Detect which cell encompasses the target text, then output its (X, Y) center coordinate. 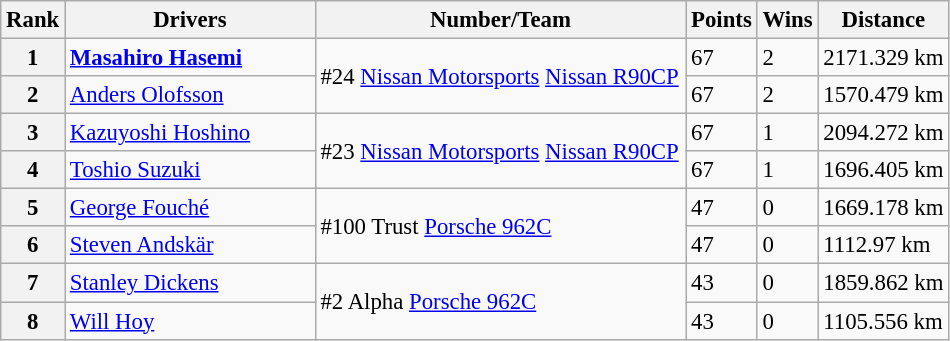
Points (722, 20)
2094.272 km (884, 133)
Distance (884, 20)
7 (33, 283)
1859.862 km (884, 283)
Number/Team (500, 20)
2171.329 km (884, 58)
George Fouché (190, 208)
1669.178 km (884, 208)
Wins (788, 20)
1570.479 km (884, 95)
Steven Andskär (190, 245)
Will Hoy (190, 321)
Stanley Dickens (190, 283)
5 (33, 208)
Rank (33, 20)
1105.556 km (884, 321)
#100 Trust Porsche 962C (500, 226)
#24 Nissan Motorsports Nissan R90CP (500, 76)
Drivers (190, 20)
Masahiro Hasemi (190, 58)
1112.97 km (884, 245)
#2 Alpha Porsche 962C (500, 302)
3 (33, 133)
Toshio Suzuki (190, 170)
8 (33, 321)
1696.405 km (884, 170)
6 (33, 245)
Kazuyoshi Hoshino (190, 133)
Anders Olofsson (190, 95)
4 (33, 170)
#23 Nissan Motorsports Nissan R90CP (500, 152)
